Return the [X, Y] coordinate for the center point of the cell that contains the specified text.  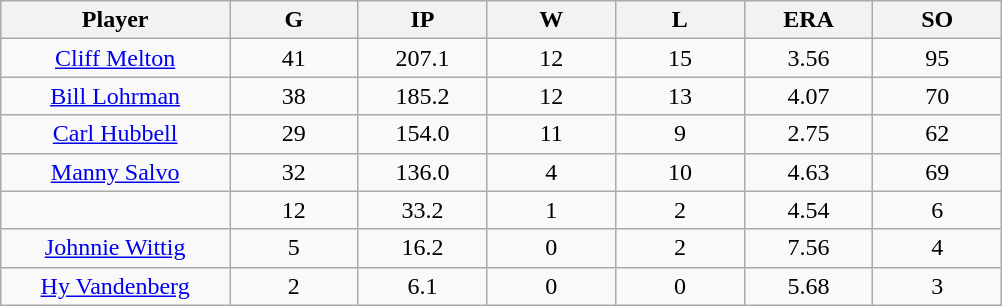
10 [680, 172]
3 [938, 286]
Cliff Melton [116, 58]
W [552, 20]
5 [294, 248]
62 [938, 134]
Manny Salvo [116, 172]
Player [116, 20]
6.1 [422, 286]
3.56 [808, 58]
33.2 [422, 210]
95 [938, 58]
15 [680, 58]
5.68 [808, 286]
4.07 [808, 96]
70 [938, 96]
69 [938, 172]
136.0 [422, 172]
Hy Vandenberg [116, 286]
16.2 [422, 248]
4.54 [808, 210]
ERA [808, 20]
7.56 [808, 248]
L [680, 20]
Johnnie Wittig [116, 248]
4.63 [808, 172]
SO [938, 20]
38 [294, 96]
185.2 [422, 96]
Bill Lohrman [116, 96]
Carl Hubbell [116, 134]
207.1 [422, 58]
6 [938, 210]
2.75 [808, 134]
9 [680, 134]
IP [422, 20]
154.0 [422, 134]
32 [294, 172]
1 [552, 210]
13 [680, 96]
41 [294, 58]
G [294, 20]
11 [552, 134]
29 [294, 134]
